Detect which cell encompasses the target text, then output its (X, Y) center coordinate. 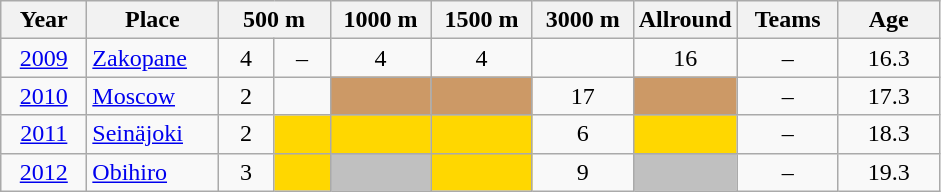
Year (44, 20)
3 (246, 172)
Zakopane (152, 58)
2010 (44, 96)
Moscow (152, 96)
3000 m (582, 20)
1000 m (380, 20)
Teams (788, 20)
2012 (44, 172)
Seinäjoki (152, 134)
Allround (685, 20)
9 (582, 172)
Place (152, 20)
19.3 (888, 172)
16 (685, 58)
17.3 (888, 96)
17 (582, 96)
1500 m (482, 20)
Age (888, 20)
18.3 (888, 134)
2009 (44, 58)
16.3 (888, 58)
500 m (274, 20)
Obihiro (152, 172)
2011 (44, 134)
6 (582, 134)
